Scan for the cell matching the given text and deliver its (x, y) coordinate at center. 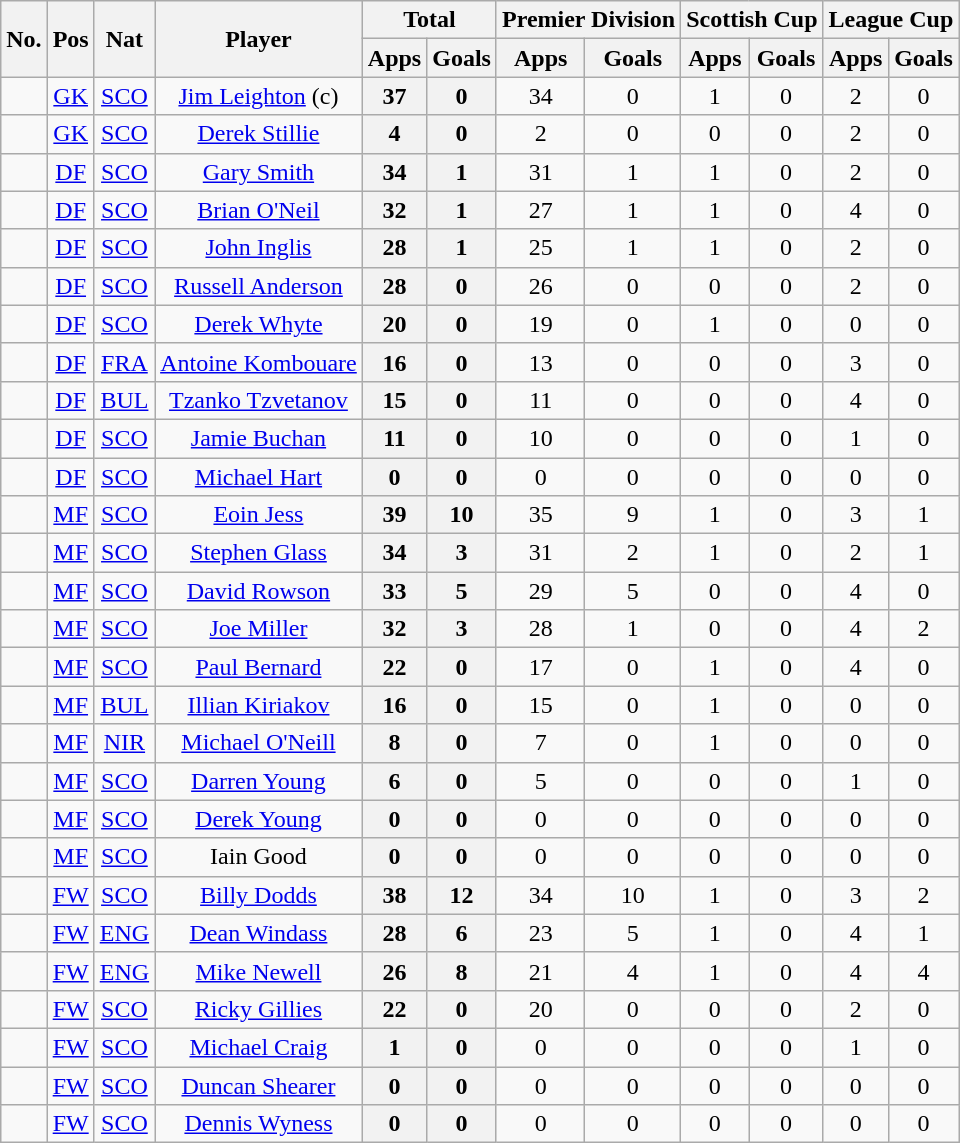
Billy Dodds (259, 895)
Gary Smith (259, 172)
Derek Stillie (259, 134)
33 (394, 591)
Jim Leighton (c) (259, 96)
Derek Whyte (259, 324)
13 (540, 362)
Scottish Cup (752, 20)
NIR (124, 743)
21 (540, 971)
Total (429, 20)
27 (540, 210)
7 (540, 743)
29 (540, 591)
Antoine Kombouare (259, 362)
Dennis Wyness (259, 1124)
Darren Young (259, 781)
Michael O'Neill (259, 743)
Pos (70, 39)
Iain Good (259, 857)
Paul Bernard (259, 667)
John Inglis (259, 248)
9 (633, 515)
Joe Miller (259, 629)
Player (259, 39)
39 (394, 515)
38 (394, 895)
37 (394, 96)
League Cup (891, 20)
Dean Windass (259, 933)
12 (462, 895)
Ricky Gillies (259, 1009)
Brian O'Neil (259, 210)
Duncan Shearer (259, 1085)
17 (540, 667)
23 (540, 933)
No. (24, 39)
Illian Kiriakov (259, 705)
25 (540, 248)
35 (540, 515)
FRA (124, 362)
Nat (124, 39)
Mike Newell (259, 971)
David Rowson (259, 591)
19 (540, 324)
Michael Craig (259, 1047)
Eoin Jess (259, 515)
Russell Anderson (259, 286)
Premier Division (588, 20)
Stephen Glass (259, 553)
Derek Young (259, 819)
Jamie Buchan (259, 438)
Tzanko Tzvetanov (259, 400)
Michael Hart (259, 477)
